Extract the [x, y] coordinate from the center of the cell holding the provided text.  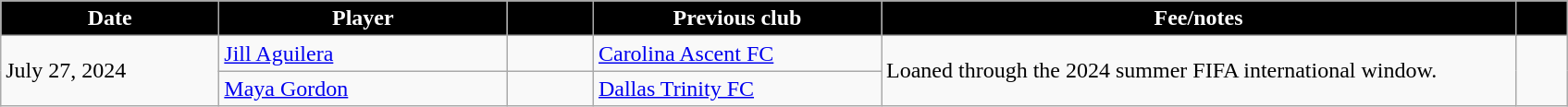
Carolina Ascent FC [736, 53]
Maya Gordon [363, 89]
Dallas Trinity FC [736, 89]
July 27, 2024 [110, 71]
Date [110, 18]
Loaned through the 2024 summer FIFA international window. [1198, 71]
Player [363, 18]
Previous club [736, 18]
Jill Aguilera [363, 53]
Fee/notes [1198, 18]
